Detect which cell encompasses the target text, then output its (X, Y) center coordinate. 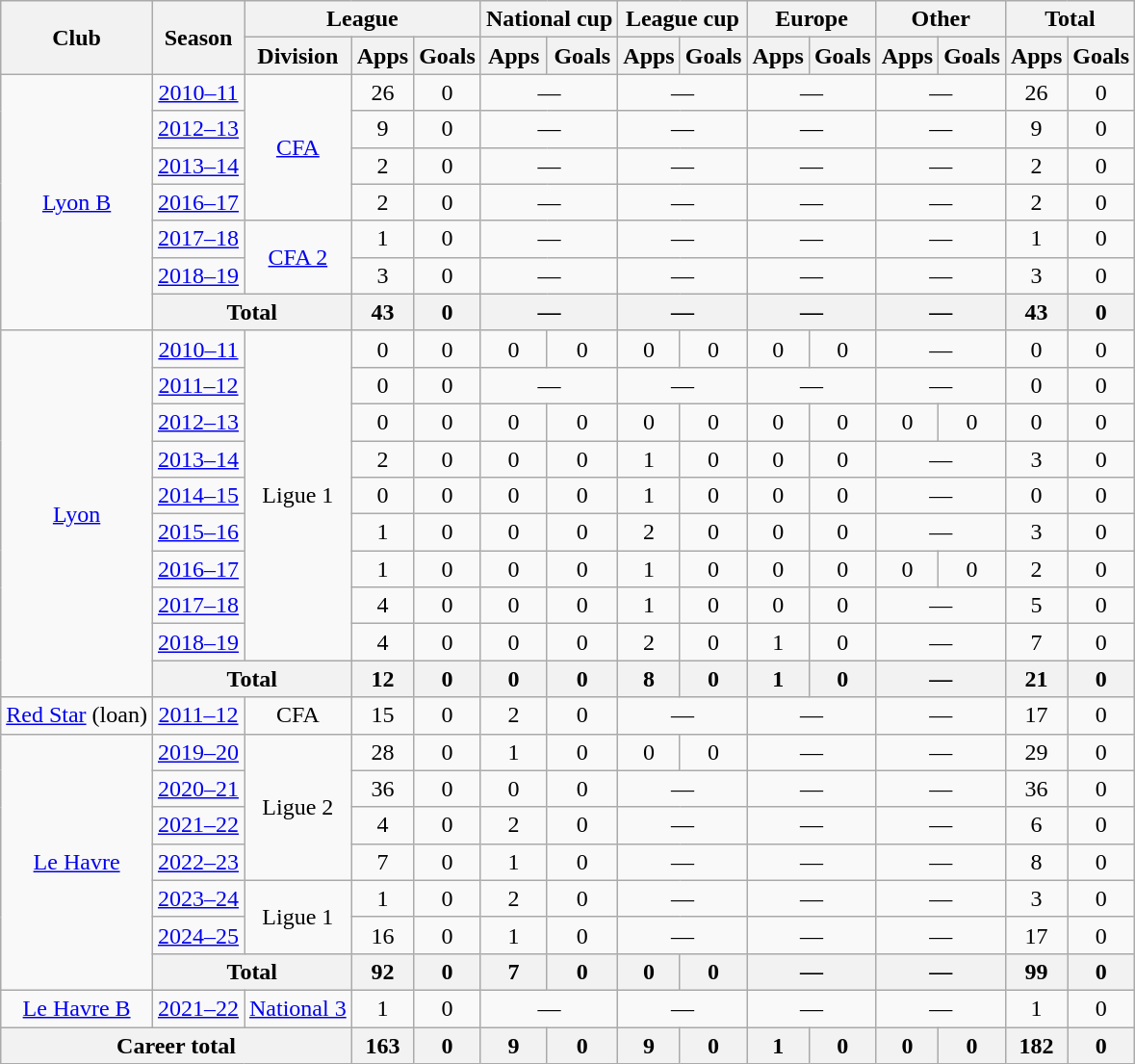
National 3 (298, 1008)
CFA 2 (298, 257)
2014–15 (198, 496)
99 (1036, 972)
21 (1036, 679)
Lyon (77, 514)
163 (382, 1045)
2015–16 (198, 532)
Club (77, 38)
League (363, 19)
28 (382, 752)
5 (1036, 606)
Season (198, 38)
2020–21 (198, 789)
Division (298, 56)
2019–20 (198, 752)
2023–24 (198, 898)
National cup (549, 19)
12 (382, 679)
Le Havre B (77, 1008)
2022–23 (198, 862)
182 (1036, 1045)
Red Star (loan) (77, 715)
2024–25 (198, 935)
6 (1036, 825)
Le Havre (77, 862)
15 (382, 715)
Other (941, 19)
Ligue 2 (298, 807)
29 (1036, 752)
92 (382, 972)
League cup (683, 19)
Europe (812, 19)
Career total (176, 1045)
16 (382, 935)
Lyon B (77, 202)
